Pinpoint the cell where the given text exists, returning its (x, y) midpoint coordinate. 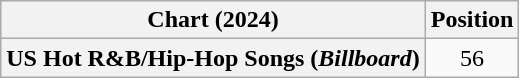
Chart (2024) (213, 20)
Position (472, 20)
US Hot R&B/Hip-Hop Songs (Billboard) (213, 58)
56 (472, 58)
